Detect which cell encompasses the target text, then output its [X, Y] center coordinate. 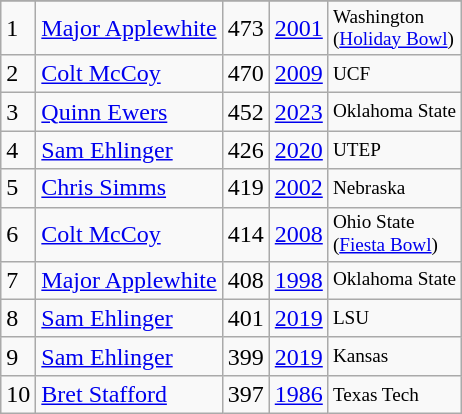
473 [246, 28]
2009 [298, 74]
2008 [298, 234]
419 [246, 188]
2001 [298, 28]
Kansas [394, 356]
10 [18, 394]
452 [246, 112]
4 [18, 150]
Washington(Holiday Bowl) [394, 28]
Texas Tech [394, 394]
Bret Stafford [129, 394]
414 [246, 234]
1998 [298, 280]
3 [18, 112]
Nebraska [394, 188]
470 [246, 74]
2020 [298, 150]
401 [246, 318]
Ohio State(Fiesta Bowl) [394, 234]
2023 [298, 112]
UTEP [394, 150]
2 [18, 74]
7 [18, 280]
Chris Simms [129, 188]
2002 [298, 188]
1 [18, 28]
397 [246, 394]
8 [18, 318]
LSU [394, 318]
1986 [298, 394]
426 [246, 150]
408 [246, 280]
399 [246, 356]
9 [18, 356]
UCF [394, 74]
Quinn Ewers [129, 112]
6 [18, 234]
5 [18, 188]
